From the cell containing the given text, extract its center point as [X, Y] coordinate. 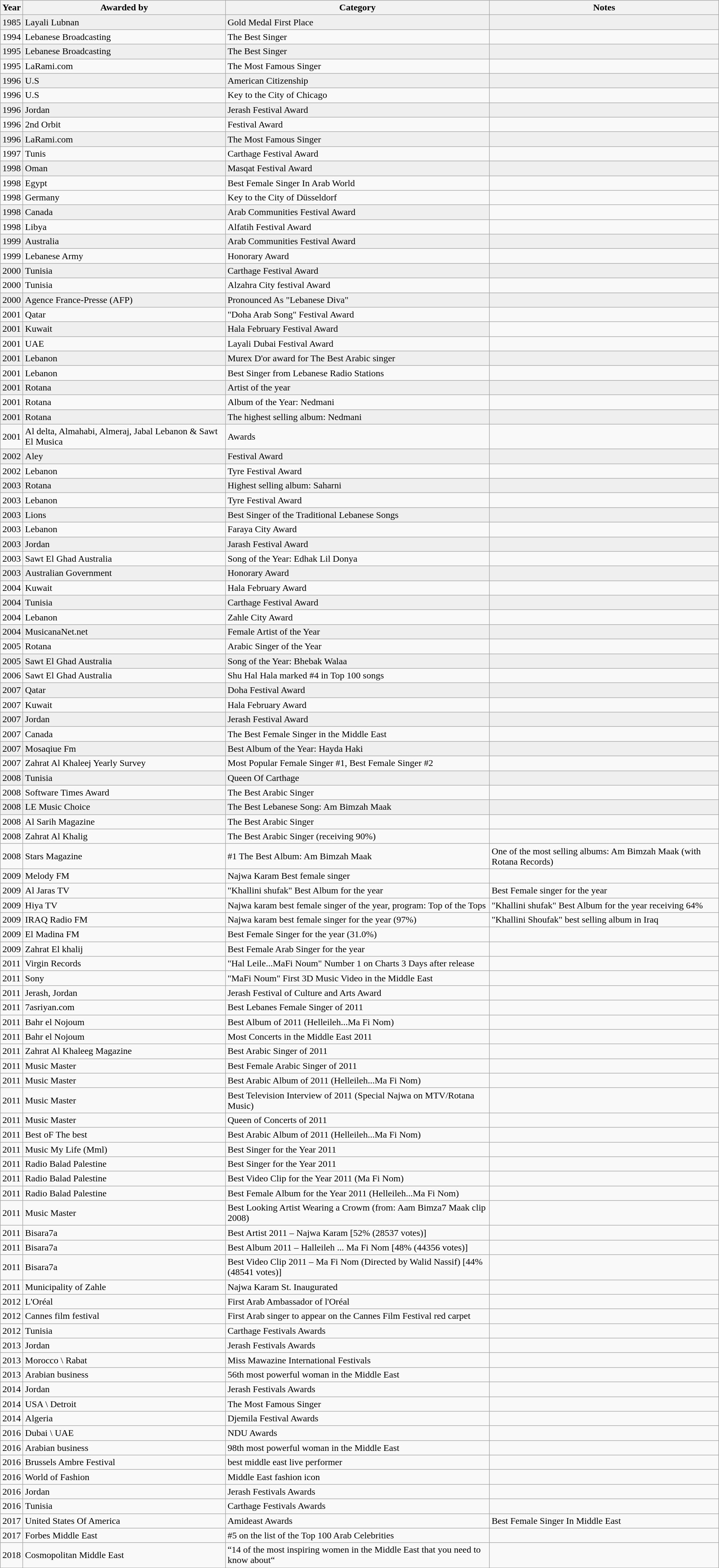
98th most powerful woman in the Middle East [358, 1448]
2006 [12, 676]
Best Female Singer for the year (31.0%) [358, 935]
L'Oréal [124, 1302]
Music My Life (Mml) [124, 1149]
First Arab singer to appear on the Cannes Film Festival red carpet [358, 1316]
Best Lebanes Female Singer of 2011 [358, 1007]
Miss Mawazine International Festivals [358, 1360]
Most Concerts in the Middle East 2011 [358, 1037]
American Citizenship [358, 81]
United States Of America [124, 1521]
Pronounced As "Lebanese Diva" [358, 300]
Album of the Year: Nedmani [358, 402]
Najwa karam best female singer for the year (97%) [358, 920]
"Khallini shufak" Best Album for the year [358, 890]
Highest selling album: Saharni [358, 486]
Najwa Karam Best female singer [358, 876]
"MaFi Noum" First 3D Music Video in the Middle East [358, 978]
Algeria [124, 1419]
Jerash Festival of Culture and Arts Award [358, 993]
Brussels Ambre Festival [124, 1462]
The Best Arabic Singer (receiving 90%) [358, 836]
Zahrat Al Khalig [124, 836]
UAE [124, 344]
Middle East fashion icon [358, 1477]
Best Female Arabic Singer of 2011 [358, 1066]
"Hal Leile...MaFi Noum" Number 1 on Charts 3 Days after release [358, 964]
"Doha Arab Song" Festival Award [358, 314]
Alfatih Festival Award [358, 227]
2nd Orbit [124, 124]
Artist of the year [358, 387]
Queen Of Carthage [358, 778]
IRAQ Radio FM [124, 920]
Hiya TV [124, 905]
“14 of the most inspiring women in the Middle East that you need to know about“ [358, 1555]
1997 [12, 154]
Layali Lubnan [124, 22]
Stars Magazine [124, 856]
Germany [124, 198]
Cannes film festival [124, 1316]
First Arab Ambassador of l'Oréal [358, 1302]
Best Arabic Singer of 2011 [358, 1051]
Best Female Singer In Middle East [604, 1521]
Layali Dubai Festival Award [358, 344]
Jarash Festival Award [358, 544]
Notes [604, 8]
Forbes Middle East [124, 1535]
Best Album of 2011 (Helleileh...Ma Fi Nom) [358, 1022]
Tunis [124, 154]
Best Female Album for the Year 2011 (Helleileh...Ma Fi Nom) [358, 1193]
1985 [12, 22]
Aley [124, 457]
El Madina FM [124, 935]
Amideast Awards [358, 1521]
The Best Female Singer in the Middle East [358, 734]
Hala February Festival Award [358, 329]
Cosmopolitan Middle East [124, 1555]
Najwa Karam St. Inaugurated [358, 1287]
Morocco \ Rabat [124, 1360]
2018 [12, 1555]
Doha Festival Award [358, 690]
best middle east live performer [358, 1462]
Software Times Award [124, 792]
#5 on the list of the Top 100 Arab Celebrities [358, 1535]
Al delta, Almahabi, Almeraj, Jabal Lebanon & Sawt El Musica [124, 437]
Best Looking Artist Wearing a Crowm (from: Aam Bimza7 Maak clip 2008) [358, 1213]
Murex D'or award for The Best Arabic singer [358, 358]
Australian Government [124, 573]
Al Sarih Magazine [124, 822]
Zahrat Al Khaleeg Magazine [124, 1051]
Zahrat El khalij [124, 949]
Best Female Arab Singer for the year [358, 949]
Best Video Clip for the Year 2011 (Ma Fi Nom) [358, 1179]
NDU Awards [358, 1433]
Best oF The best [124, 1135]
Song of the Year: Bhebak Walaa [358, 661]
Lions [124, 515]
World of Fashion [124, 1477]
Category [358, 8]
Song of the Year: Edhak Lil Donya [358, 559]
Municipality of Zahle [124, 1287]
Best Television Interview of 2011 (Special Najwa on MTV/Rotana Music) [358, 1100]
Libya [124, 227]
Virgin Records [124, 964]
Faraya City Award [358, 529]
Najwa karam best female singer of the year, program: Top of the Tops [358, 905]
Zahle City Award [358, 617]
Best Female singer for the year [604, 890]
Oman [124, 168]
Best Album 2011 – Halleileh ... Ma Fi Nom [48% (44356 votes)] [358, 1247]
Djemila Festival Awards [358, 1419]
Arabic Singer of the Year [358, 646]
Zahrat Al Khaleej Yearly Survey [124, 763]
"Khallini Shoufak" best selling album in Iraq [604, 920]
Masqat Festival Award [358, 168]
Best Singer of the Traditional Lebanese Songs [358, 515]
Best Artist 2011 – Najwa Karam [52% (28537 votes)] [358, 1233]
Best Female Singer In Arab World [358, 183]
56th most powerful woman in the Middle East [358, 1374]
Jerash, Jordan [124, 993]
1994 [12, 37]
Year [12, 8]
Alzahra City festival Award [358, 285]
Best Singer from Lebanese Radio Stations [358, 373]
Dubai \ UAE [124, 1433]
Shu Hal Hala marked #4 in Top 100 songs [358, 676]
Awarded by [124, 8]
One of the most selling albums: Am Bimzah Maak (with Rotana Records) [604, 856]
Female Artist of the Year [358, 632]
MusicanaNet.net [124, 632]
Best Album of the Year: Hayda Haki [358, 749]
Awards [358, 437]
Al Jaras TV [124, 890]
"Khallini shufak" Best Album for the year receiving 64% [604, 905]
Lebanese Army [124, 256]
Mosaqiue Fm [124, 749]
Australia [124, 241]
Most Popular Female Singer #1, Best Female Singer #2 [358, 763]
Queen of Concerts of 2011 [358, 1120]
Sony [124, 978]
7asriyan.com [124, 1007]
Egypt [124, 183]
Key to the City of Chicago [358, 95]
LE Music Choice [124, 807]
#1 The Best Album: Am Bimzah Maak [358, 856]
Agence France-Presse (AFP) [124, 300]
The Best Lebanese Song: Am Bimzah Maak [358, 807]
Melody FM [124, 876]
Best Video Clip 2011 – Ma Fi Nom (Directed by Walid Nassif) [44% (48541 votes)] [358, 1267]
Gold Medal First Place [358, 22]
The highest selling album: Nedmani [358, 417]
Key to the City of Düsseldorf [358, 198]
USA \ Detroit [124, 1404]
